Locate the cell with the specified text and output its [X, Y] center coordinate. 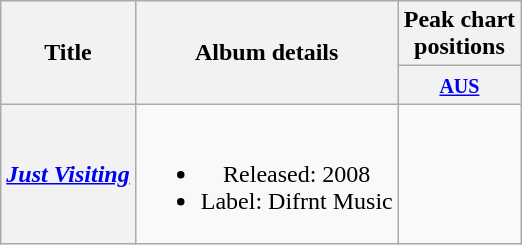
Just Visiting [68, 174]
Peak chartpositions [459, 34]
Title [68, 52]
Album details [266, 52]
Released: 2008Label: Difrnt Music [266, 174]
AUS [459, 85]
